Output the (X, Y) coordinate of the center of the cell containing the given text.  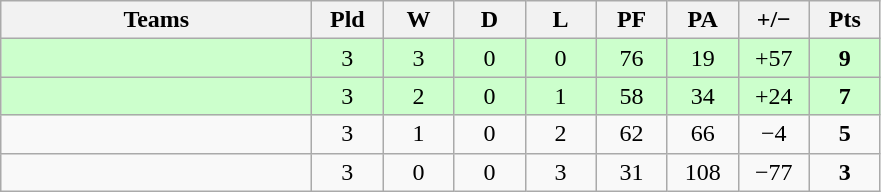
PF (632, 20)
D (490, 20)
9 (844, 58)
L (560, 20)
+57 (774, 58)
−4 (774, 134)
7 (844, 96)
Teams (156, 20)
66 (702, 134)
19 (702, 58)
W (418, 20)
Pts (844, 20)
76 (632, 58)
−77 (774, 172)
Pld (348, 20)
5 (844, 134)
+/− (774, 20)
+24 (774, 96)
34 (702, 96)
PA (702, 20)
108 (702, 172)
62 (632, 134)
58 (632, 96)
31 (632, 172)
